Detect which cell encompasses the target text, then output its [X, Y] center coordinate. 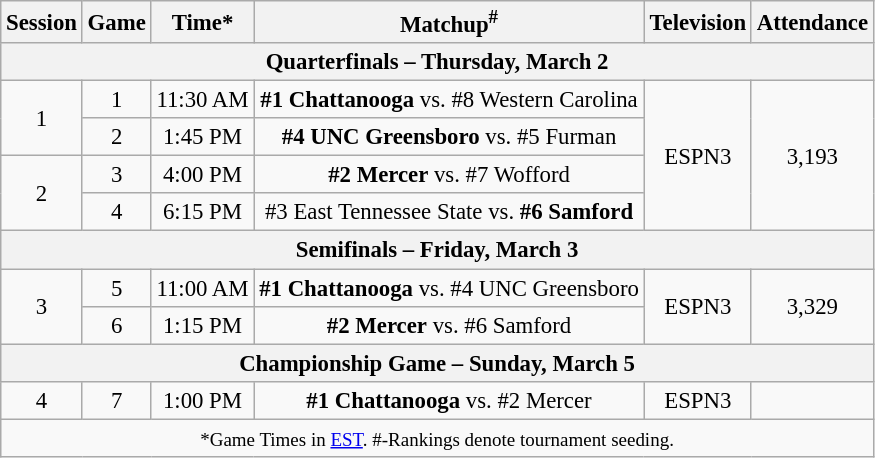
#1 Chattanooga vs. #4 UNC Greensboro [449, 288]
3,193 [812, 156]
#2 Mercer vs. #6 Samford [449, 325]
3,329 [812, 306]
Game [116, 22]
6:15 PM [202, 213]
*Game Times in EST. #-Rankings denote tournament seeding. [438, 438]
5 [116, 288]
#1 Chattanooga vs. #8 Western Carolina [449, 100]
Championship Game – Sunday, March 5 [438, 363]
#1 Chattanooga vs. #2 Mercer [449, 400]
#4 UNC Greensboro vs. #5 Furman [449, 137]
Semifinals – Friday, March 3 [438, 250]
1:00 PM [202, 400]
11:30 AM [202, 100]
1:15 PM [202, 325]
7 [116, 400]
Attendance [812, 22]
Session [42, 22]
Television [698, 22]
Matchup# [449, 22]
#2 Mercer vs. #7 Wofford [449, 175]
11:00 AM [202, 288]
4:00 PM [202, 175]
Quarterfinals – Thursday, March 2 [438, 62]
Time* [202, 22]
1:45 PM [202, 137]
#3 East Tennessee State vs. #6 Samford [449, 213]
6 [116, 325]
